Find where the given text appears and provide that cell's center as (X, Y) coordinate. 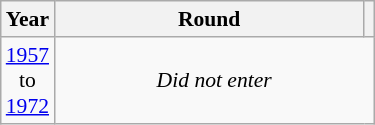
Did not enter (214, 80)
Round (209, 19)
1957to1972 (28, 80)
Year (28, 19)
